Identify which cell holds the provided text, then report its (X, Y) central coordinate. 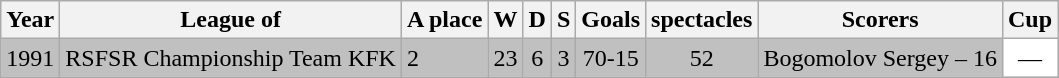
S (563, 20)
6 (537, 58)
spectacles (702, 20)
W (506, 20)
Bogomolov Sergey – 16 (880, 58)
2 (444, 58)
A place (444, 20)
— (1030, 58)
Year (30, 20)
Goals (611, 20)
RSFSR Championship Team KFK (231, 58)
Scorers (880, 20)
1991 (30, 58)
D (537, 20)
3 (563, 58)
League of (231, 20)
23 (506, 58)
52 (702, 58)
70-15 (611, 58)
Cup (1030, 20)
